Search for the cell housing the specified text and yield its [x, y] center coordinate. 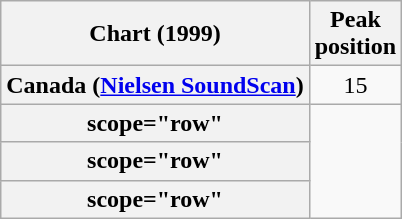
Chart (1999) [155, 34]
15 [355, 85]
Peakposition [355, 34]
Canada (Nielsen SoundScan) [155, 85]
